Capture the cell that displays the provided text and extract its (x, y) central coordinate. 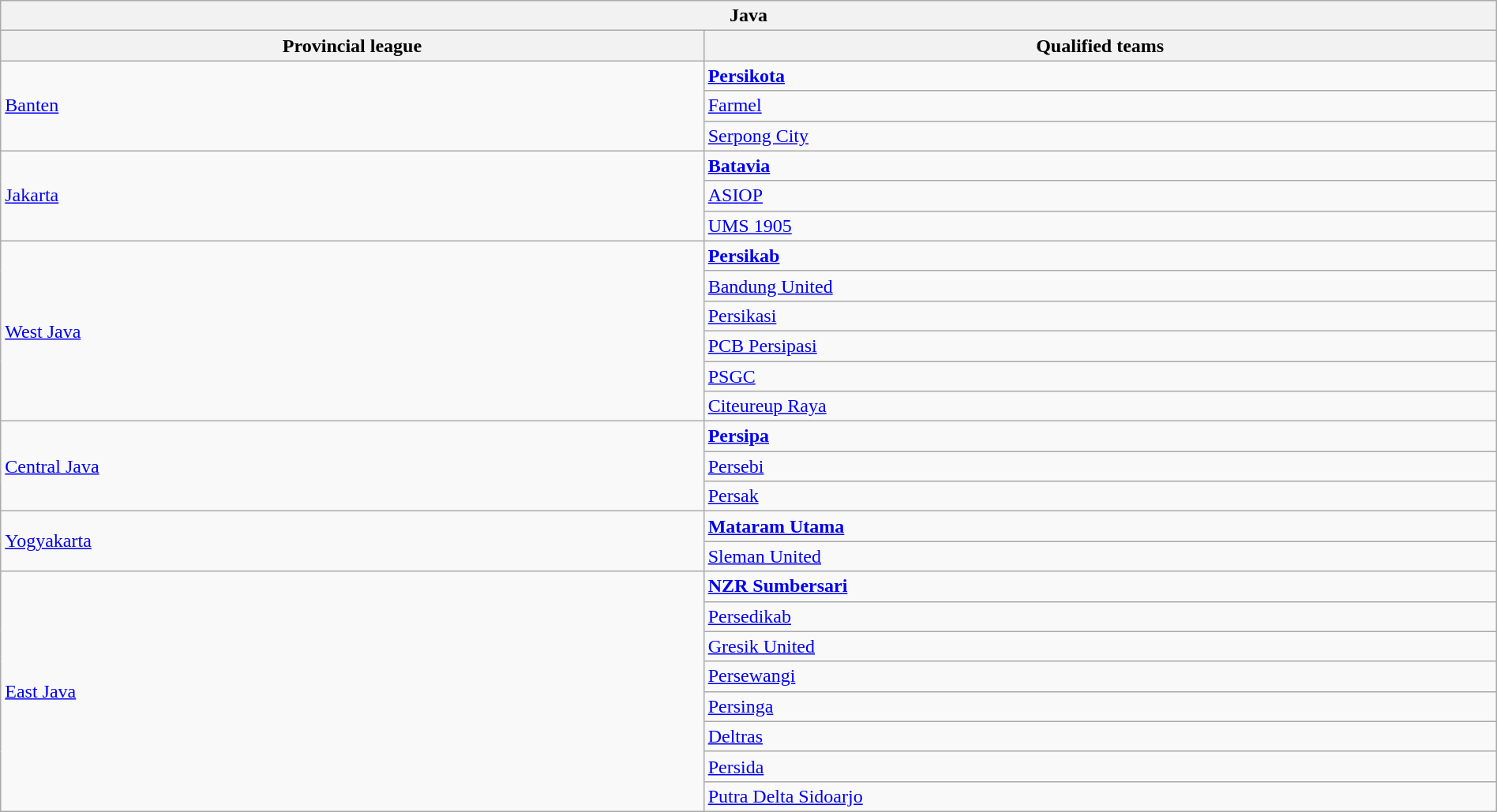
ASIOP (1100, 196)
Bandung United (1100, 286)
Citeureup Raya (1100, 406)
Gresik United (1100, 646)
Persida (1100, 766)
Provincial league (352, 46)
Persebi (1100, 466)
Qualified teams (1100, 46)
Sleman United (1100, 556)
Persikasi (1100, 316)
Persipa (1100, 436)
Banten (352, 106)
West Java (352, 331)
Yogyakarta (352, 541)
Serpong City (1100, 136)
Persinga (1100, 706)
Persikota (1100, 76)
Farmel (1100, 106)
Persedikab (1100, 616)
East Java (352, 691)
PSGC (1100, 376)
Jakarta (352, 196)
Central Java (352, 466)
PCB Persipasi (1100, 346)
Mataram Utama (1100, 526)
NZR Sumbersari (1100, 586)
Persewangi (1100, 676)
Persikab (1100, 256)
Deltras (1100, 736)
Java (748, 16)
Persak (1100, 496)
Batavia (1100, 166)
UMS 1905 (1100, 226)
Putra Delta Sidoarjo (1100, 796)
